Detect which cell encompasses the target text, then output its (x, y) center coordinate. 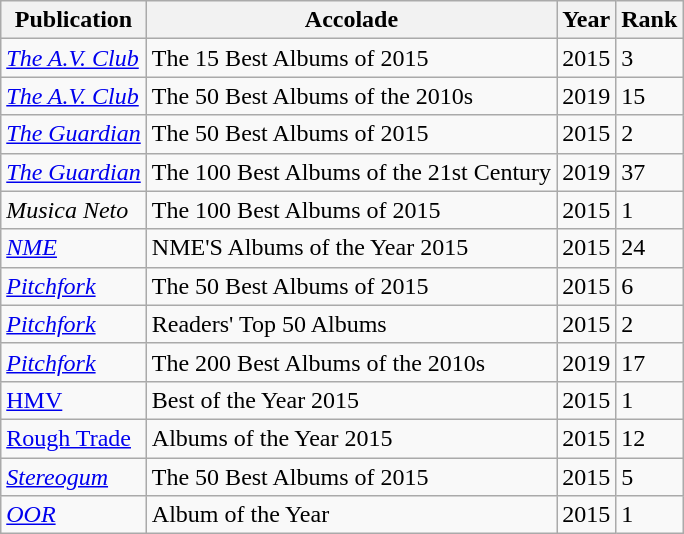
Readers' Top 50 Albums (351, 324)
24 (650, 248)
6 (650, 286)
Rank (650, 20)
Publication (74, 20)
The 50 Best Albums of the 2010s (351, 96)
3 (650, 58)
NME'S Albums of the Year 2015 (351, 248)
Album of the Year (351, 515)
HMV (74, 400)
Year (586, 20)
5 (650, 477)
The 200 Best Albums of the 2010s (351, 362)
The 100 Best Albums of the 21st Century (351, 172)
OOR (74, 515)
Stereogum (74, 477)
NME (74, 248)
Musica Neto (74, 210)
17 (650, 362)
The 15 Best Albums of 2015 (351, 58)
37 (650, 172)
15 (650, 96)
Albums of the Year 2015 (351, 438)
Rough Trade (74, 438)
12 (650, 438)
Best of the Year 2015 (351, 400)
The 100 Best Albums of 2015 (351, 210)
Accolade (351, 20)
